Provide the [X, Y] coordinate of the cell's center where the given text is located.  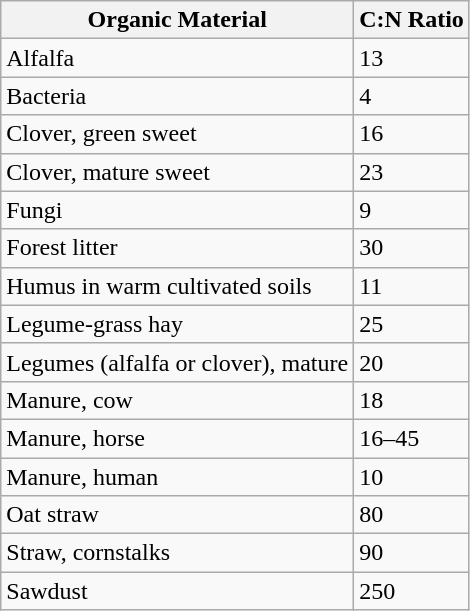
Manure, human [178, 477]
4 [412, 96]
13 [412, 58]
Humus in warm cultivated soils [178, 286]
10 [412, 477]
16–45 [412, 438]
20 [412, 362]
Bacteria [178, 96]
Sawdust [178, 591]
80 [412, 515]
Legumes (alfalfa or clover), mature [178, 362]
250 [412, 591]
Legume-grass hay [178, 324]
Clover, green sweet [178, 134]
30 [412, 248]
18 [412, 400]
Alfalfa [178, 58]
23 [412, 172]
16 [412, 134]
Clover, mature sweet [178, 172]
Straw, cornstalks [178, 553]
Oat straw [178, 515]
Manure, horse [178, 438]
90 [412, 553]
Forest litter [178, 248]
9 [412, 210]
25 [412, 324]
C:N Ratio [412, 20]
Manure, cow [178, 400]
Organic Material [178, 20]
Fungi [178, 210]
11 [412, 286]
